Return [X, Y] of the center of cell containing provided text 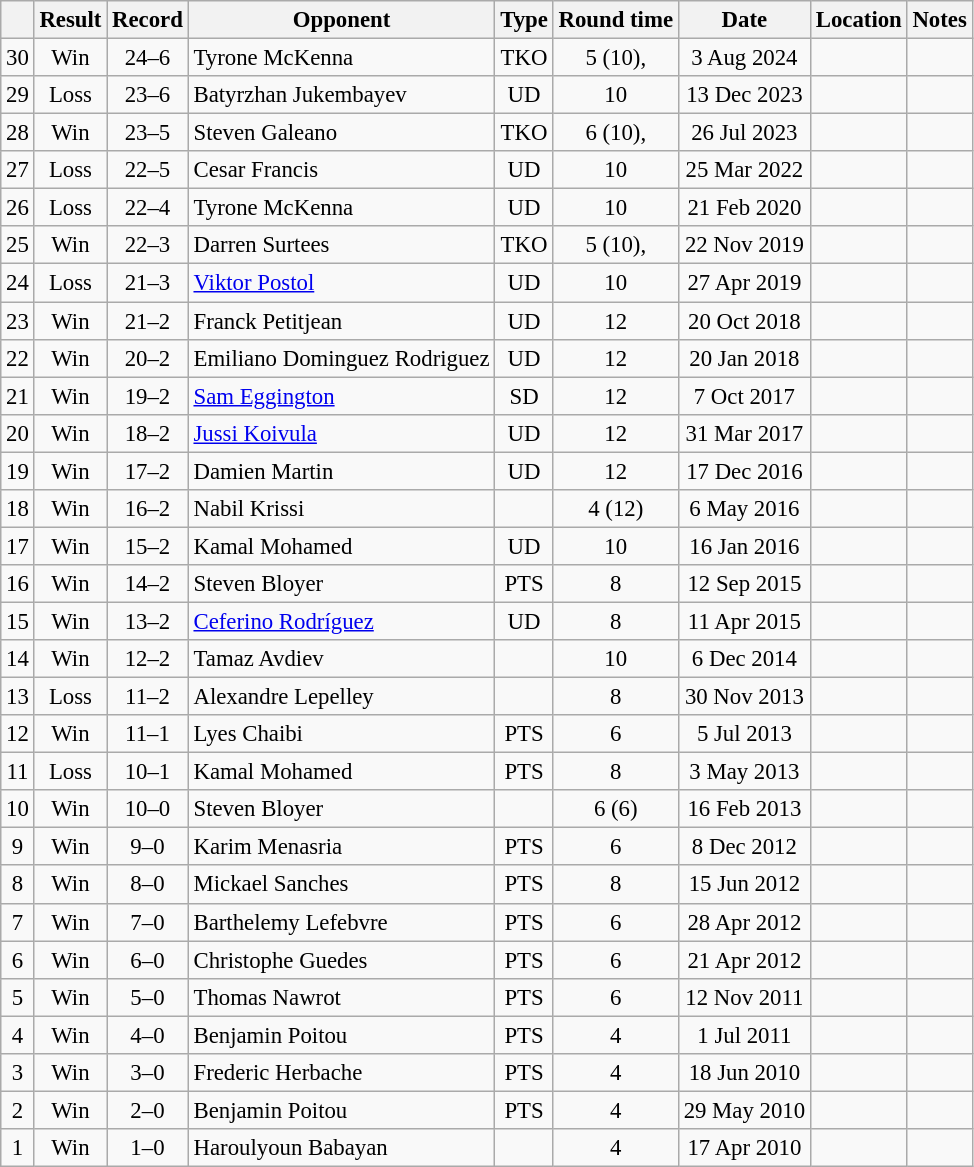
12 Nov 2011 [744, 997]
Viktor Postol [342, 283]
Jussi Koivula [342, 433]
20 [18, 433]
1–0 [148, 1148]
28 [18, 133]
15 [18, 621]
16 [18, 584]
6 (6) [616, 809]
Thomas Nawrot [342, 997]
30 [18, 58]
7 [18, 922]
9–0 [148, 847]
6–0 [148, 960]
Karim Menasria [342, 847]
19 [18, 471]
Ceferino Rodríguez [342, 621]
24 [18, 283]
17 Apr 2010 [744, 1148]
4 (12) [616, 509]
13–2 [148, 621]
16 Feb 2013 [744, 809]
24–6 [148, 58]
19–2 [148, 396]
Emiliano Dominguez Rodriguez [342, 358]
Franck Petitjean [342, 321]
3 May 2013 [744, 772]
22 Nov 2019 [744, 245]
4–0 [148, 1035]
22–5 [148, 170]
21 Apr 2012 [744, 960]
Darren Surtees [342, 245]
Christophe Guedes [342, 960]
17 Dec 2016 [744, 471]
29 May 2010 [744, 1110]
Opponent [342, 20]
3 Aug 2024 [744, 58]
23–5 [148, 133]
Date [744, 20]
20–2 [148, 358]
7 Oct 2017 [744, 396]
Steven Galeano [342, 133]
18 Jun 2010 [744, 1073]
27 Apr 2019 [744, 283]
31 Mar 2017 [744, 433]
SD [524, 396]
28 Apr 2012 [744, 922]
22–4 [148, 208]
20 Oct 2018 [744, 321]
2 [18, 1110]
18–2 [148, 433]
Round time [616, 20]
Result [70, 20]
29 [18, 95]
30 Nov 2013 [744, 697]
14 [18, 659]
5 Jul 2013 [744, 734]
13 [18, 697]
Tamaz Avdiev [342, 659]
5–0 [148, 997]
Location [858, 20]
14–2 [148, 584]
Type [524, 20]
11–2 [148, 697]
23 [18, 321]
21–3 [148, 283]
10–1 [148, 772]
21 [18, 396]
17 [18, 546]
6 May 2016 [744, 509]
9 [18, 847]
Frederic Herbache [342, 1073]
21 Feb 2020 [744, 208]
23–6 [148, 95]
17–2 [148, 471]
22 [18, 358]
21–2 [148, 321]
Alexandre Lepelley [342, 697]
Nabil Krissi [342, 509]
25 Mar 2022 [744, 170]
26 [18, 208]
18 [18, 509]
Lyes Chaibi [342, 734]
5 [18, 997]
8–0 [148, 885]
6 Dec 2014 [744, 659]
1 Jul 2011 [744, 1035]
3–0 [148, 1073]
Notes [940, 20]
11–1 [148, 734]
Record [148, 20]
2–0 [148, 1110]
1 [18, 1148]
20 Jan 2018 [744, 358]
22–3 [148, 245]
12 Sep 2015 [744, 584]
7–0 [148, 922]
Cesar Francis [342, 170]
11 Apr 2015 [744, 621]
27 [18, 170]
8 Dec 2012 [744, 847]
Haroulyoun Babayan [342, 1148]
Damien Martin [342, 471]
Sam Eggington [342, 396]
6 (10), [616, 133]
15 Jun 2012 [744, 885]
12–2 [148, 659]
11 [18, 772]
13 Dec 2023 [744, 95]
16–2 [148, 509]
3 [18, 1073]
15–2 [148, 546]
Barthelemy Lefebvre [342, 922]
Mickael Sanches [342, 885]
26 Jul 2023 [744, 133]
Batyrzhan Jukembayev [342, 95]
16 Jan 2016 [744, 546]
10–0 [148, 809]
25 [18, 245]
